Extract the (x, y) coordinate from the center of the cell holding the provided text.  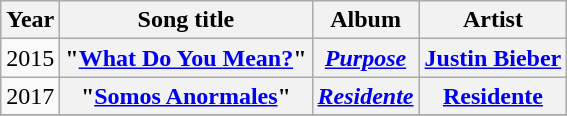
2017 (30, 96)
Year (30, 20)
"What Do You Mean?" (186, 58)
Album (366, 20)
Purpose (366, 58)
Justin Bieber (493, 58)
"Somos Anormales" (186, 96)
Artist (493, 20)
2015 (30, 58)
Song title (186, 20)
